For the text-containing cell, return its midpoint in (x, y) coordinate format. 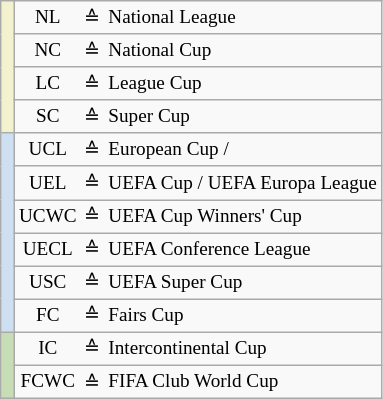
SC (47, 116)
UEL (47, 182)
USC (47, 282)
FCWC (47, 382)
NC (47, 50)
UCL (47, 150)
UEFA Cup Winners' Cup (244, 216)
Fairs Cup (244, 316)
IC (47, 348)
UEFA Super Cup (244, 282)
FC (47, 316)
UECL (47, 250)
National League (244, 18)
Super Cup (244, 116)
UCWC (47, 216)
NL (47, 18)
National Cup (244, 50)
European Cup / (244, 150)
Intercontinental Cup (244, 348)
FIFA Club World Cup (244, 382)
League Cup (244, 84)
UEFA Conference League (244, 250)
UEFA Cup / UEFA Europa League (244, 182)
LC (47, 84)
